Return the [X, Y] coordinate for the center point of the cell that contains the specified text.  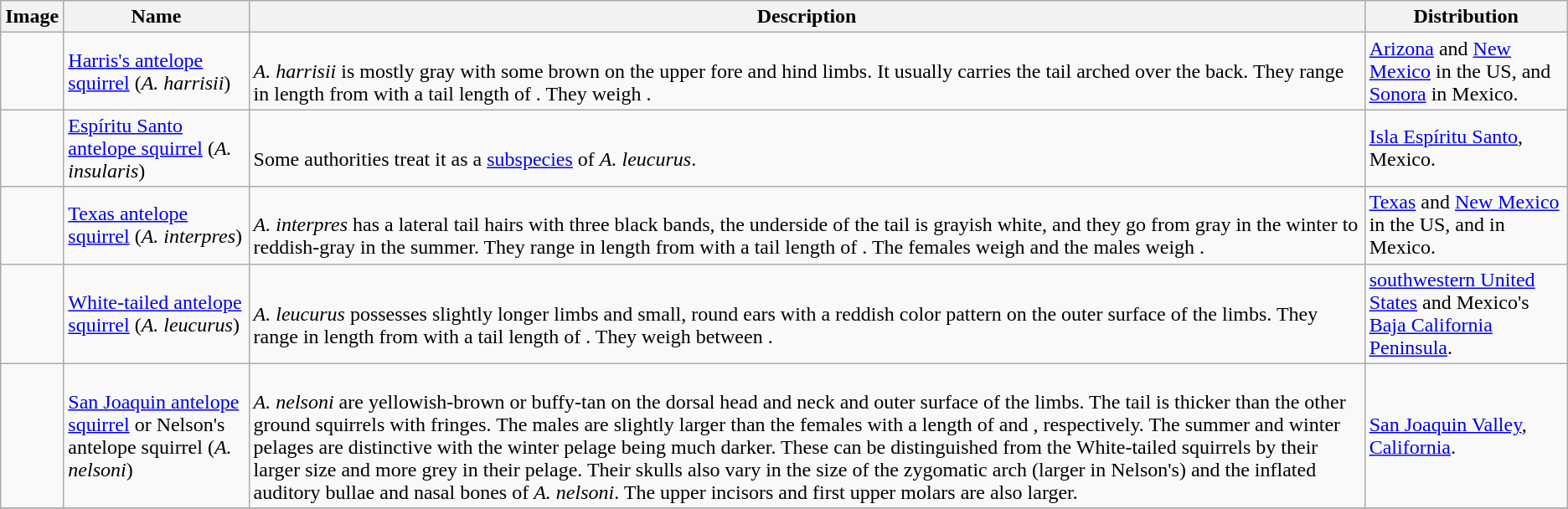
Some authorities treat it as a subspecies of A. leucurus. [807, 148]
White-tailed antelope squirrel (A. leucurus) [156, 313]
San Joaquin Valley, California. [1466, 435]
Distribution [1466, 17]
Arizona and New Mexico in the US, and Sonora in Mexico. [1466, 71]
Harris's antelope squirrel (A. harrisii) [156, 71]
San Joaquin antelope squirrel or Nelson's antelope squirrel (A. nelsoni) [156, 435]
Name [156, 17]
Espíritu Santo antelope squirrel (A. insularis) [156, 148]
Isla Espíritu Santo, Mexico. [1466, 148]
Texas antelope squirrel (A. interpres) [156, 225]
southwestern United States and Mexico's Baja California Peninsula. [1466, 313]
Description [807, 17]
Image [32, 17]
Texas and New Mexico in the US, and in Mexico. [1466, 225]
